Search for the cell housing the specified text and yield its [x, y] center coordinate. 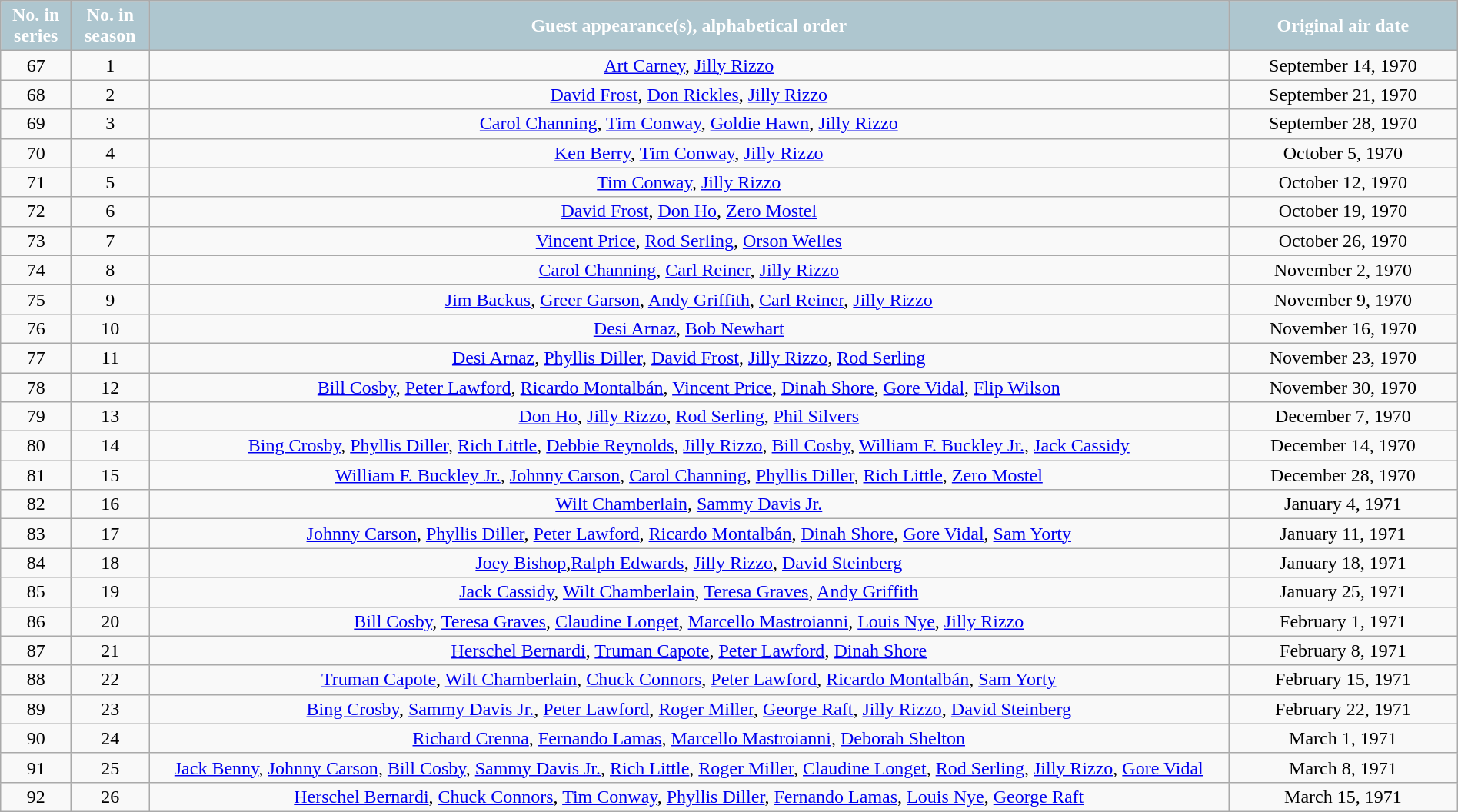
68 [36, 95]
Jack Benny, Johnny Carson, Bill Cosby, Sammy Davis Jr., Rich Little, Roger Miller, Claudine Longet, Rod Serling, Jilly Rizzo, Gore Vidal [689, 767]
6 [111, 211]
82 [36, 504]
Richard Crenna, Fernando Lamas, Marcello Mastroianni, Deborah Shelton [689, 738]
February 8, 1971 [1343, 651]
80 [36, 446]
October 19, 1970 [1343, 211]
74 [36, 270]
February 22, 1971 [1343, 709]
76 [36, 328]
17 [111, 534]
November 2, 1970 [1343, 270]
March 15, 1971 [1343, 797]
18 [111, 563]
21 [111, 651]
November 16, 1970 [1343, 328]
Carol Channing, Carl Reiner, Jilly Rizzo [689, 270]
2 [111, 95]
71 [36, 182]
Johnny Carson, Phyllis Diller, Peter Lawford, Ricardo Montalbán, Dinah Shore, Gore Vidal, Sam Yorty [689, 534]
11 [111, 358]
3 [111, 124]
Jack Cassidy, Wilt Chamberlain, Teresa Graves, Andy Griffith [689, 592]
No. inseason [111, 26]
Don Ho, Jilly Rizzo, Rod Serling, Phil Silvers [689, 417]
February 1, 1971 [1343, 621]
86 [36, 621]
March 1, 1971 [1343, 738]
22 [111, 680]
83 [36, 534]
Jim Backus, Greer Garson, Andy Griffith, Carl Reiner, Jilly Rizzo [689, 299]
73 [36, 241]
November 9, 1970 [1343, 299]
16 [111, 504]
8 [111, 270]
81 [36, 475]
84 [36, 563]
Bill Cosby, Peter Lawford, Ricardo Montalbán, Vincent Price, Dinah Shore, Gore Vidal, Flip Wilson [689, 387]
14 [111, 446]
72 [36, 211]
79 [36, 417]
Wilt Chamberlain, Sammy Davis Jr. [689, 504]
19 [111, 592]
No. inseries [36, 26]
February 15, 1971 [1343, 680]
88 [36, 680]
Bing Crosby, Sammy Davis Jr., Peter Lawford, Roger Miller, George Raft, Jilly Rizzo, David Steinberg [689, 709]
Herschel Bernardi, Truman Capote, Peter Lawford, Dinah Shore [689, 651]
85 [36, 592]
September 21, 1970 [1343, 95]
January 25, 1971 [1343, 592]
November 30, 1970 [1343, 387]
November 23, 1970 [1343, 358]
Vincent Price, Rod Serling, Orson Welles [689, 241]
10 [111, 328]
December 7, 1970 [1343, 417]
23 [111, 709]
Herschel Bernardi, Chuck Connors, Tim Conway, Phyllis Diller, Fernando Lamas, Louis Nye, George Raft [689, 797]
Ken Berry, Tim Conway, Jilly Rizzo [689, 153]
9 [111, 299]
Original air date [1343, 26]
January 18, 1971 [1343, 563]
Desi Arnaz, Phyllis Diller, David Frost, Jilly Rizzo, Rod Serling [689, 358]
92 [36, 797]
January 4, 1971 [1343, 504]
Carol Channing, Tim Conway, Goldie Hawn, Jilly Rizzo [689, 124]
Art Carney, Jilly Rizzo [689, 65]
89 [36, 709]
78 [36, 387]
90 [36, 738]
4 [111, 153]
Bing Crosby, Phyllis Diller, Rich Little, Debbie Reynolds, Jilly Rizzo, Bill Cosby, William F. Buckley Jr., Jack Cassidy [689, 446]
25 [111, 767]
75 [36, 299]
13 [111, 417]
David Frost, Don Rickles, Jilly Rizzo [689, 95]
77 [36, 358]
Guest appearance(s), alphabetical order [689, 26]
7 [111, 241]
91 [36, 767]
January 11, 1971 [1343, 534]
William F. Buckley Jr., Johnny Carson, Carol Channing, Phyllis Diller, Rich Little, Zero Mostel [689, 475]
September 14, 1970 [1343, 65]
12 [111, 387]
70 [36, 153]
Desi Arnaz, Bob Newhart [689, 328]
Truman Capote, Wilt Chamberlain, Chuck Connors, Peter Lawford, Ricardo Montalbán, Sam Yorty [689, 680]
September 28, 1970 [1343, 124]
Joey Bishop,Ralph Edwards, Jilly Rizzo, David Steinberg [689, 563]
15 [111, 475]
October 5, 1970 [1343, 153]
December 28, 1970 [1343, 475]
Tim Conway, Jilly Rizzo [689, 182]
5 [111, 182]
67 [36, 65]
March 8, 1971 [1343, 767]
October 26, 1970 [1343, 241]
69 [36, 124]
87 [36, 651]
David Frost, Don Ho, Zero Mostel [689, 211]
26 [111, 797]
1 [111, 65]
October 12, 1970 [1343, 182]
December 14, 1970 [1343, 446]
20 [111, 621]
24 [111, 738]
Bill Cosby, Teresa Graves, Claudine Longet, Marcello Mastroianni, Louis Nye, Jilly Rizzo [689, 621]
